Find where the given text appears and provide that cell's center as (X, Y) coordinate. 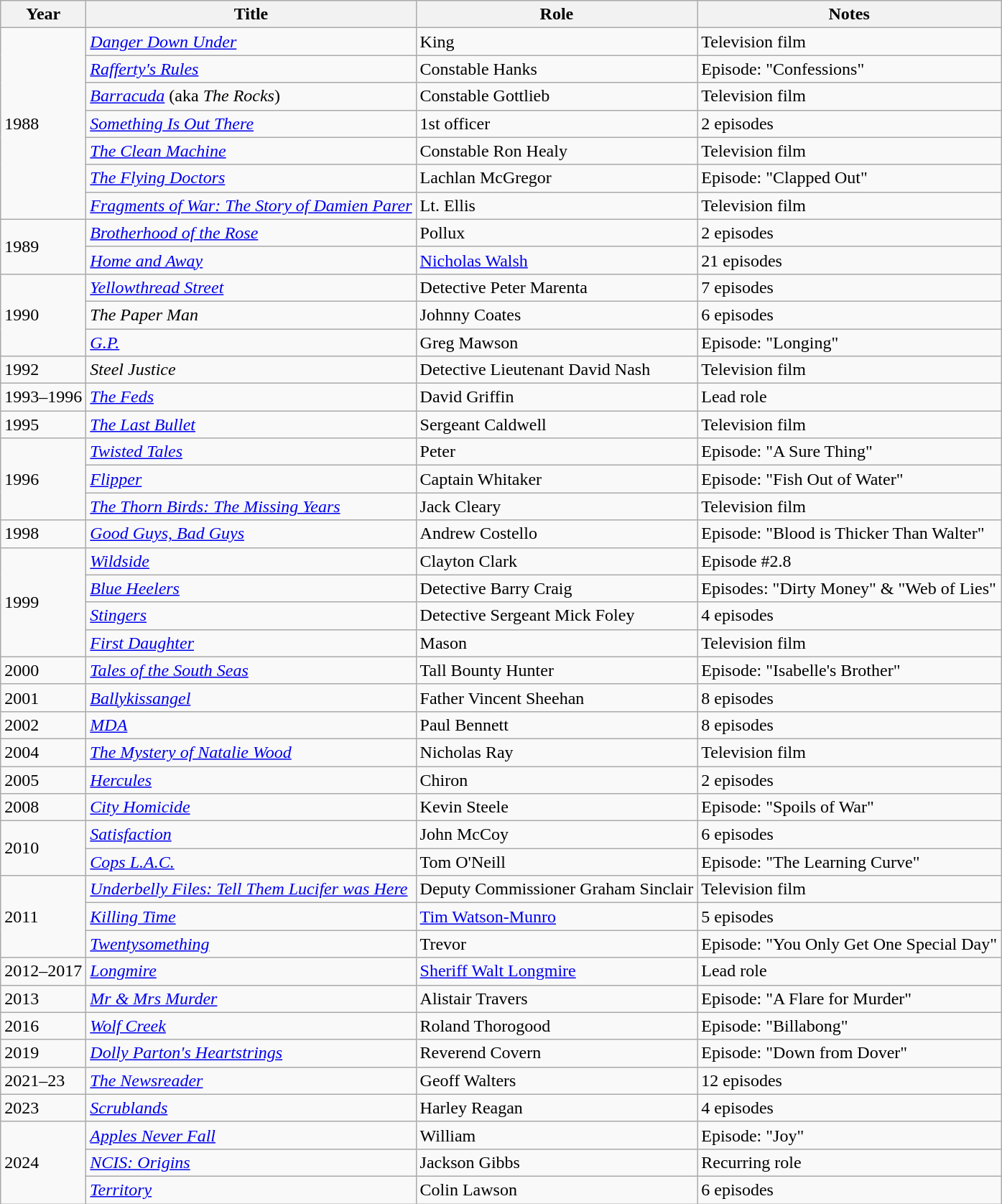
Trevor (557, 944)
Sergeant Caldwell (557, 425)
2010 (43, 848)
5 episodes (849, 917)
Brotherhood of the Rose (251, 233)
Alistair Travers (557, 999)
1992 (43, 370)
Cops L.A.C. (251, 862)
Blue Heelers (251, 588)
Tales of the South Seas (251, 670)
Underbelly Files: Tell Them Lucifer was Here (251, 889)
Episode: "A Flare for Murder" (849, 999)
2012–2017 (43, 971)
Twentysomething (251, 944)
Scrublands (251, 1108)
Episode: "Longing" (849, 343)
2013 (43, 999)
2008 (43, 807)
1st officer (557, 124)
Episode: "Joy" (849, 1135)
Satisfaction (251, 835)
Jack Cleary (557, 506)
1988 (43, 124)
City Homicide (251, 807)
1999 (43, 602)
Episode: "A Sure Thing" (849, 452)
2019 (43, 1053)
William (557, 1135)
2001 (43, 698)
Detective Sergeant Mick Foley (557, 616)
Kevin Steele (557, 807)
Episode: "The Learning Curve" (849, 862)
Geoff Walters (557, 1080)
21 episodes (849, 260)
King (557, 42)
Episode: "Isabelle's Brother" (849, 670)
Role (557, 14)
Nicholas Walsh (557, 260)
Chiron (557, 779)
Mason (557, 643)
Steel Justice (251, 370)
Johnny Coates (557, 315)
David Griffin (557, 397)
Episode: "Clapped Out" (849, 178)
Detective Peter Marenta (557, 287)
Apples Never Fall (251, 1135)
2004 (43, 752)
Dolly Parton's Heartstrings (251, 1053)
Wildside (251, 561)
Recurring role (849, 1162)
Danger Down Under (251, 42)
Paul Bennett (557, 725)
The Feds (251, 397)
Flipper (251, 479)
Deputy Commissioner Graham Sinclair (557, 889)
Constable Ron Healy (557, 151)
G.P. (251, 343)
1989 (43, 246)
Episodes: "Dirty Money" & "Web of Lies" (849, 588)
2005 (43, 779)
1995 (43, 425)
1993–1996 (43, 397)
1990 (43, 315)
Andrew Costello (557, 534)
Nicholas Ray (557, 752)
Rafferty's Rules (251, 69)
Home and Away (251, 260)
John McCoy (557, 835)
Clayton Clark (557, 561)
Episode: "Down from Dover" (849, 1053)
Title (251, 14)
Hercules (251, 779)
Roland Thorogood (557, 1026)
12 episodes (849, 1080)
2002 (43, 725)
Ballykissangel (251, 698)
Greg Mawson (557, 343)
Stingers (251, 616)
Tom O'Neill (557, 862)
Twisted Tales (251, 452)
The Last Bullet (251, 425)
Detective Barry Craig (557, 588)
Territory (251, 1190)
2024 (43, 1162)
The Clean Machine (251, 151)
Detective Lieutenant David Nash (557, 370)
Jackson Gibbs (557, 1162)
Episode #2.8 (849, 561)
The Flying Doctors (251, 178)
Lachlan McGregor (557, 178)
Episode: "Billabong" (849, 1026)
Mr & Mrs Murder (251, 999)
Episode: "Fish Out of Water" (849, 479)
Colin Lawson (557, 1190)
Lt. Ellis (557, 205)
Tim Watson-Munro (557, 917)
Year (43, 14)
Episode: "Spoils of War" (849, 807)
2023 (43, 1108)
Longmire (251, 971)
Notes (849, 14)
Episode: "Confessions" (849, 69)
Constable Hanks (557, 69)
MDA (251, 725)
Good Guys, Bad Guys (251, 534)
1998 (43, 534)
The Paper Man (251, 315)
2011 (43, 917)
Yellowthread Street (251, 287)
Reverend Covern (557, 1053)
Episode: "You Only Get One Special Day" (849, 944)
Killing Time (251, 917)
Harley Reagan (557, 1108)
1996 (43, 479)
Wolf Creek (251, 1026)
First Daughter (251, 643)
Captain Whitaker (557, 479)
7 episodes (849, 287)
2000 (43, 670)
The Thorn Birds: The Missing Years (251, 506)
2016 (43, 1026)
Barracuda (aka The Rocks) (251, 96)
Father Vincent Sheehan (557, 698)
2021–23 (43, 1080)
Episode: "Blood is Thicker Than Walter" (849, 534)
Something Is Out There (251, 124)
Peter (557, 452)
Tall Bounty Hunter (557, 670)
Constable Gottlieb (557, 96)
Pollux (557, 233)
The Mystery of Natalie Wood (251, 752)
Fragments of War: The Story of Damien Parer (251, 205)
NCIS: Origins (251, 1162)
Sheriff Walt Longmire (557, 971)
The Newsreader (251, 1080)
